Find where the given text appears and provide that cell's center as (X, Y) coordinate. 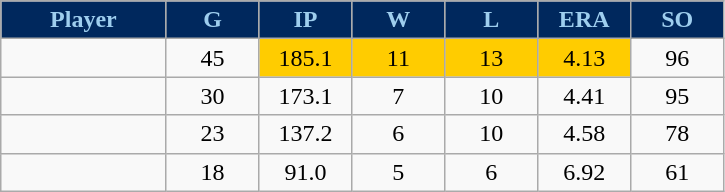
4.58 (584, 134)
96 (678, 58)
95 (678, 96)
ERA (584, 20)
61 (678, 172)
173.1 (306, 96)
5 (398, 172)
7 (398, 96)
185.1 (306, 58)
4.13 (584, 58)
IP (306, 20)
13 (492, 58)
23 (212, 134)
L (492, 20)
91.0 (306, 172)
Player (84, 20)
18 (212, 172)
137.2 (306, 134)
30 (212, 96)
G (212, 20)
11 (398, 58)
4.41 (584, 96)
6.92 (584, 172)
45 (212, 58)
W (398, 20)
SO (678, 20)
78 (678, 134)
